Scan for the cell matching the given text and deliver its (x, y) coordinate at center. 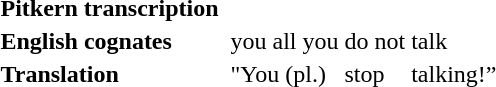
do not (375, 41)
you all you (284, 41)
